Output the (x, y) coordinate of the center of the cell containing the given text.  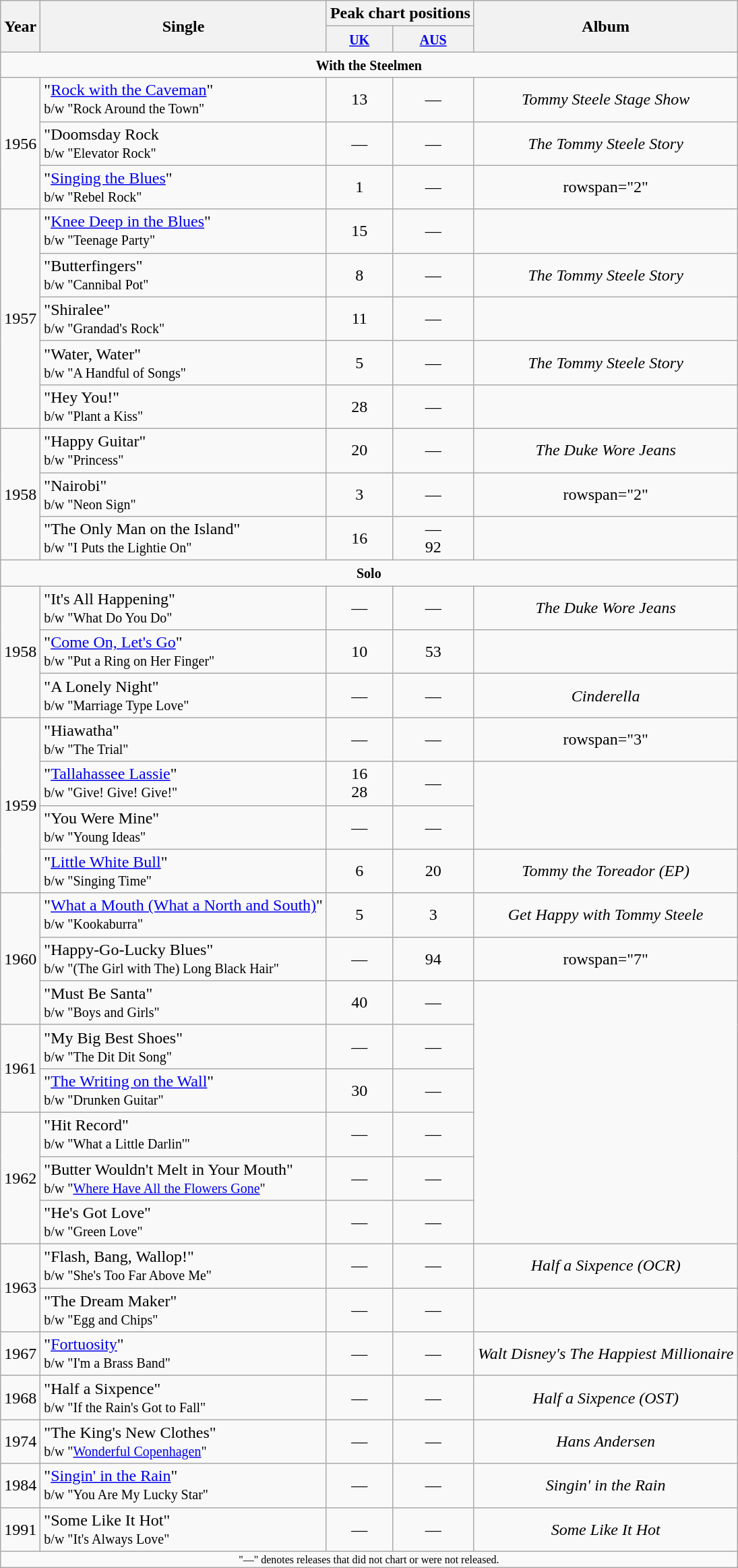
Some Like It Hot (605, 1530)
Cinderella (605, 696)
"Singing the Blues"b/w "Rebel Rock" (183, 187)
1963 (20, 1288)
"Hey You!"b/w "Plant a Kiss" (183, 406)
rowspan="7" (605, 959)
"Hit Record"b/w "What a Little Darlin'" (183, 1134)
Tommy the Toreador (EP) (605, 871)
"Butter Wouldn't Melt in Your Mouth"b/w "Where Have All the Flowers Gone" (183, 1178)
"What a Mouth (What a North and South)"b/w "Kookaburra" (183, 914)
10 (359, 651)
"The Dream Maker"b/w "Egg and Chips" (183, 1310)
"Singin' in the Rain"b/w "You Are My Lucky Star" (183, 1485)
11 (359, 318)
"He's Got Love"b/w "Green Love" (183, 1222)
"My Big Best Shoes"b/w "The Dit Dit Song" (183, 1047)
Half a Sixpence (OCR) (605, 1267)
1974 (20, 1442)
Get Happy with Tommy Steele (605, 914)
1968 (20, 1397)
30 (359, 1090)
Peak chart positions (400, 13)
"Must Be Santa"b/w "Boys and Girls" (183, 1002)
"Flash, Bang, Wallop!"b/w "She's Too Far Above Me" (183, 1267)
"Doomsday Rockb/w "Elevator Rock" (183, 143)
Album (605, 26)
"Happy Guitar"b/w "Princess" (183, 451)
"Hiawatha"b/w "The Trial" (183, 739)
"Some Like It Hot"b/w "It's Always Love" (183, 1530)
6 (359, 871)
Walt Disney's The Happiest Millionaire (605, 1354)
1961 (20, 1068)
1991 (20, 1530)
"The King's New Clothes"b/w "Wonderful Copenhagen" (183, 1442)
1967 (20, 1354)
Tommy Steele Stage Show (605, 100)
53 (433, 651)
UK (359, 39)
13 (359, 100)
"Rock with the Caveman"b/w "Rock Around the Town" (183, 100)
Single (183, 26)
"Water, Water"b/w "A Handful of Songs" (183, 363)
"Tallahassee Lassie"b/w "Give! Give! Give!" (183, 784)
16 (359, 538)
1628 (359, 784)
1959 (20, 805)
"Shiralee"b/w "Grandad's Rock" (183, 318)
Solo (369, 573)
40 (359, 1002)
"A Lonely Night"b/w "Marriage Type Love" (183, 696)
"The Only Man on the Island" b/w "I Puts the Lightie On" (183, 538)
AUS (433, 39)
1984 (20, 1485)
"Come On, Let's Go"b/w "Put a Ring on Her Finger" (183, 651)
"Half a Sixpence"b/w "If the Rain's Got to Fall" (183, 1397)
Half a Sixpence (OST) (605, 1397)
"Butterfingers"b/w "Cannibal Pot" (183, 275)
1962 (20, 1178)
Year (20, 26)
28 (359, 406)
"Fortuosity"b/w "I'm a Brass Band" (183, 1354)
"The Writing on the Wall"b/w "Drunken Guitar" (183, 1090)
With the Steelmen (369, 65)
1 (359, 187)
"Little White Bull"b/w "Singing Time" (183, 871)
"Knee Deep in the Blues"b/w "Teenage Party" (183, 231)
1960 (20, 959)
8 (359, 275)
94 (433, 959)
"—" denotes releases that did not chart or were not released. (369, 1559)
"You Were Mine"b/w "Young Ideas" (183, 827)
Hans Andersen (605, 1442)
15 (359, 231)
"Nairobi"b/w "Neon Sign" (183, 494)
"Happy-Go-Lucky Blues"b/w "(The Girl with The) Long Black Hair" (183, 959)
1956 (20, 143)
"It's All Happening"b/w "What Do You Do" (183, 608)
—92 (433, 538)
1957 (20, 318)
rowspan="3" (605, 739)
Singin' in the Rain (605, 1485)
